Scan for the cell matching the given text and deliver its (x, y) coordinate at center. 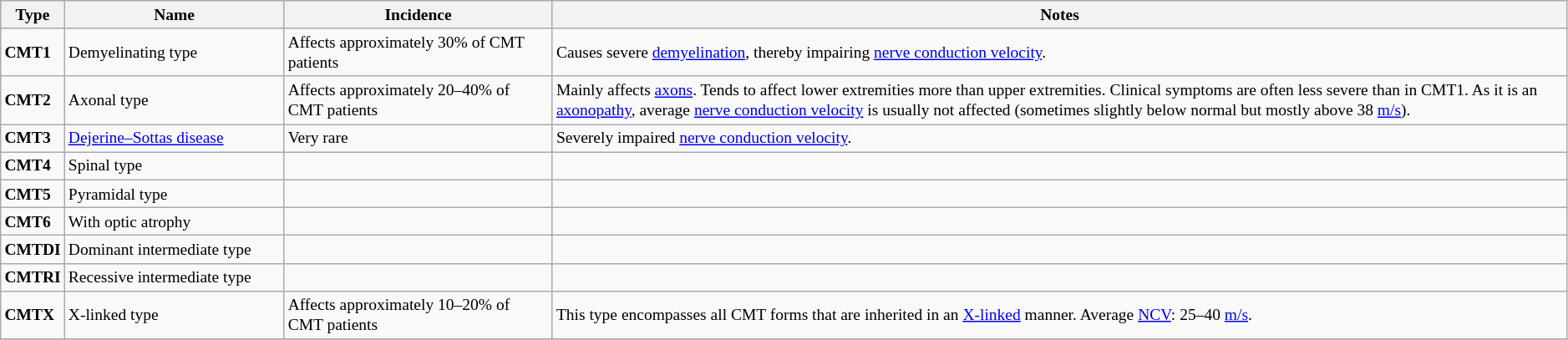
With optic atrophy (174, 221)
Name (174, 15)
Spinal type (174, 165)
This type encompasses all CMT forms that are inherited in an X-linked manner. Average NCV: 25–40 m/s. (1059, 314)
Dominant intermediate type (174, 249)
Severely impaired nerve conduction velocity. (1059, 139)
Type (33, 15)
Pyramidal type (174, 194)
Axonal type (174, 100)
Affects approximately 30% of CMT patients (418, 52)
Recessive intermediate type (174, 277)
Affects approximately 10–20% of CMT patients (418, 314)
CMT2 (33, 100)
CMT1 (33, 52)
Dejerine–Sottas disease (174, 139)
CMT4 (33, 165)
Affects approximately 20–40% of CMT patients (418, 100)
CMTX (33, 314)
Notes (1059, 15)
CMT3 (33, 139)
CMTDI (33, 249)
Very rare (418, 139)
Causes severe demyelination, thereby impairing nerve conduction velocity. (1059, 52)
CMT6 (33, 221)
CMTRI (33, 277)
Demyelinating type (174, 52)
CMT5 (33, 194)
X-linked type (174, 314)
Incidence (418, 15)
